Identify which cell holds the provided text, then report its (X, Y) central coordinate. 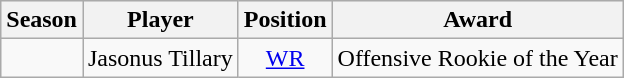
Player (160, 20)
WR (285, 58)
Jasonus Tillary (160, 58)
Season (42, 20)
Award (478, 20)
Offensive Rookie of the Year (478, 58)
Position (285, 20)
